Provide the [X, Y] coordinate of the cell's center where the given text is located.  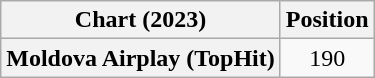
Moldova Airplay (TopHit) [141, 58]
Position [327, 20]
Chart (2023) [141, 20]
190 [327, 58]
